Extract the (x, y) coordinate from the center of the cell holding the provided text.  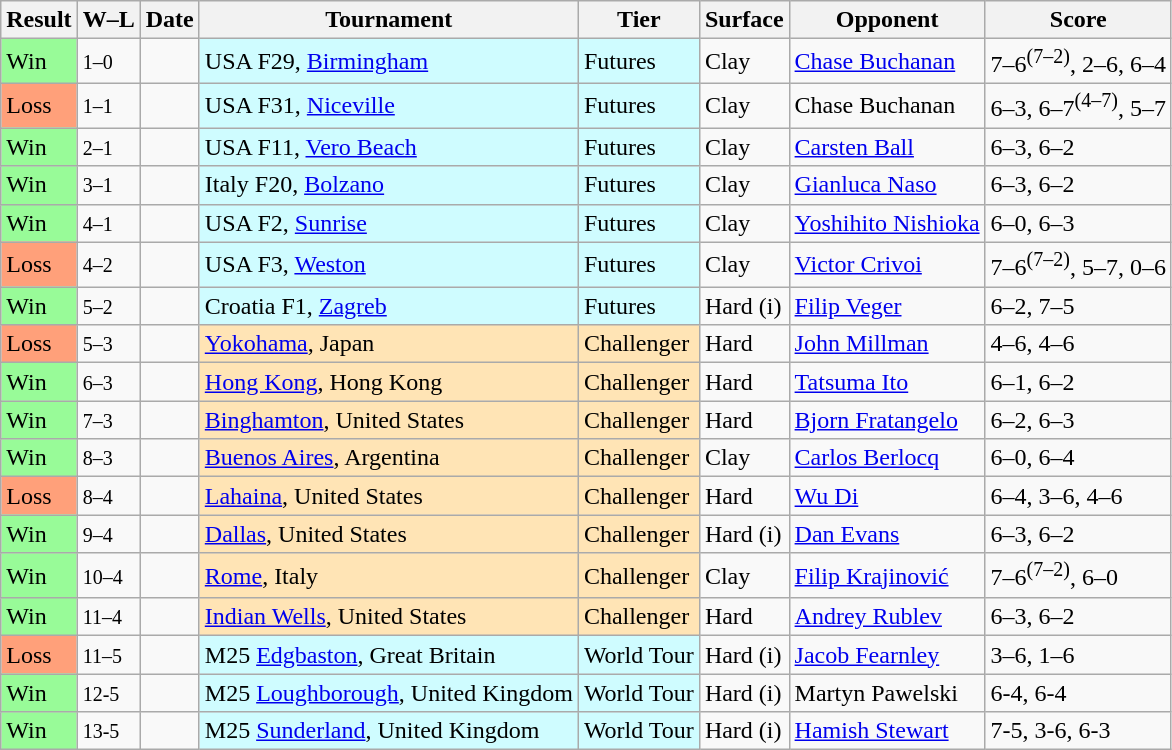
13-5 (108, 731)
Hong Kong, Hong Kong (388, 382)
Bjorn Fratangelo (887, 420)
11–5 (108, 655)
7–6(7–2), 2–6, 6–4 (1078, 62)
1–1 (108, 106)
12-5 (108, 693)
6–0, 6–3 (1078, 223)
8–4 (108, 496)
M25 Edgbaston, Great Britain (388, 655)
John Millman (887, 344)
6–1, 6–2 (1078, 382)
M25 Loughborough, United Kingdom (388, 693)
5–3 (108, 344)
Tatsuma Ito (887, 382)
7–6(7–2), 6–0 (1078, 576)
Binghamton, United States (388, 420)
6–4, 3–6, 4–6 (1078, 496)
4–2 (108, 264)
11–4 (108, 617)
8–3 (108, 458)
6–2, 6–3 (1078, 420)
USA F29, Birmingham (388, 62)
Lahaina, United States (388, 496)
4–1 (108, 223)
Victor Crivoi (887, 264)
Dallas, United States (388, 534)
3–1 (108, 185)
USA F31, Niceville (388, 106)
7-5, 3-6, 6-3 (1078, 731)
7–3 (108, 420)
6–3, 6–7(4–7), 5–7 (1078, 106)
Wu Di (887, 496)
USA F11, Vero Beach (388, 147)
Result (39, 20)
2–1 (108, 147)
6-4, 6-4 (1078, 693)
Surface (744, 20)
6–0, 6–4 (1078, 458)
Yokohama, Japan (388, 344)
M25 Sunderland, United Kingdom (388, 731)
Jacob Fearnley (887, 655)
W–L (108, 20)
4–6, 4–6 (1078, 344)
Tournament (388, 20)
Rome, Italy (388, 576)
3–6, 1–6 (1078, 655)
Buenos Aires, Argentina (388, 458)
Italy F20, Bolzano (388, 185)
Date (170, 20)
Opponent (887, 20)
Andrey Rublev (887, 617)
1–0 (108, 62)
Score (1078, 20)
10–4 (108, 576)
Martyn Pawelski (887, 693)
Gianluca Naso (887, 185)
Filip Krajinović (887, 576)
Yoshihito Nishioka (887, 223)
Dan Evans (887, 534)
Carsten Ball (887, 147)
Tier (638, 20)
Croatia F1, Zagreb (388, 306)
USA F3, Weston (388, 264)
USA F2, Sunrise (388, 223)
Carlos Berlocq (887, 458)
Hamish Stewart (887, 731)
6–2, 7–5 (1078, 306)
Filip Veger (887, 306)
6–3 (108, 382)
Indian Wells, United States (388, 617)
5–2 (108, 306)
7–6(7–2), 5–7, 0–6 (1078, 264)
9–4 (108, 534)
